Pinpoint the cell where the given text exists, returning its [X, Y] midpoint coordinate. 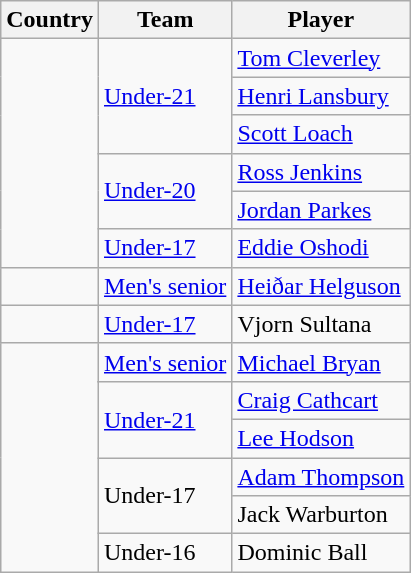
Team [164, 20]
Dominic Ball [321, 553]
Ross Jenkins [321, 172]
Country [50, 20]
Jordan Parkes [321, 210]
Craig Cathcart [321, 400]
Under-20 [164, 191]
Henri Lansbury [321, 96]
Tom Cleverley [321, 58]
Jack Warburton [321, 515]
Player [321, 20]
Michael Bryan [321, 362]
Eddie Oshodi [321, 248]
Heiðar Helguson [321, 286]
Scott Loach [321, 134]
Vjorn Sultana [321, 324]
Lee Hodson [321, 438]
Under-16 [164, 553]
Adam Thompson [321, 477]
